Output the (X, Y) coordinate of the center of the cell containing the given text.  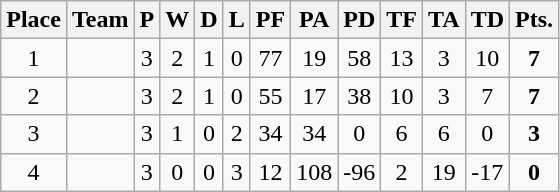
TD (487, 20)
TF (402, 20)
PF (270, 20)
-96 (360, 172)
Pts. (534, 20)
58 (360, 58)
W (178, 20)
77 (270, 58)
Team (100, 20)
D (209, 20)
12 (270, 172)
108 (314, 172)
P (147, 20)
17 (314, 96)
55 (270, 96)
-17 (487, 172)
13 (402, 58)
38 (360, 96)
L (236, 20)
Place (34, 20)
TA (444, 20)
PA (314, 20)
PD (360, 20)
4 (34, 172)
